Detect which cell encompasses the target text, then output its [X, Y] center coordinate. 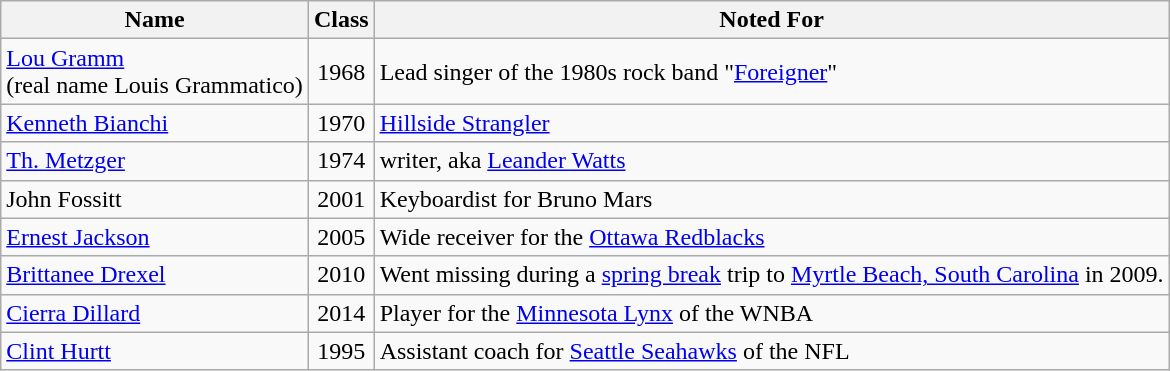
Assistant coach for Seattle Seahawks of the NFL [772, 351]
Keyboardist for Bruno Mars [772, 199]
1974 [341, 161]
1968 [341, 72]
writer, aka Leander Watts [772, 161]
John Fossitt [155, 199]
1995 [341, 351]
Class [341, 20]
2001 [341, 199]
Clint Hurtt [155, 351]
Ernest Jackson [155, 237]
Lead singer of the 1980s rock band "Foreigner" [772, 72]
Hillside Strangler [772, 123]
2010 [341, 275]
Cierra Dillard [155, 313]
1970 [341, 123]
Name [155, 20]
Brittanee Drexel [155, 275]
Kenneth Bianchi [155, 123]
Lou Gramm (real name Louis Grammatico) [155, 72]
Player for the Minnesota Lynx of the WNBA [772, 313]
2014 [341, 313]
2005 [341, 237]
Th. Metzger [155, 161]
Noted For [772, 20]
Went missing during a spring break trip to Myrtle Beach, South Carolina in 2009. [772, 275]
Wide receiver for the Ottawa Redblacks [772, 237]
